Find where the given text appears and provide that cell's center as [x, y] coordinate. 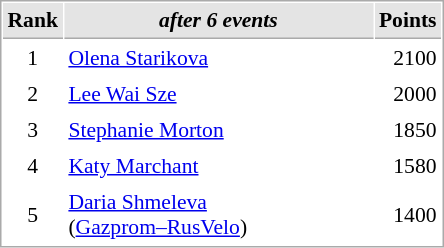
2100 [408, 57]
1400 [408, 214]
4 [32, 165]
1850 [408, 129]
Rank [32, 21]
Points [408, 21]
Katy Marchant [218, 165]
Stephanie Morton [218, 129]
1 [32, 57]
after 6 events [218, 21]
Lee Wai Sze [218, 93]
Olena Starikova [218, 57]
3 [32, 129]
1580 [408, 165]
Daria Shmeleva(Gazprom–RusVelo) [218, 214]
2000 [408, 93]
5 [32, 214]
2 [32, 93]
